Scan for the cell matching the given text and deliver its [X, Y] coordinate at center. 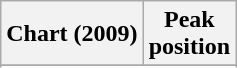
Peakposition [189, 34]
Chart (2009) [72, 34]
